Return (X, Y) of the center of cell containing provided text 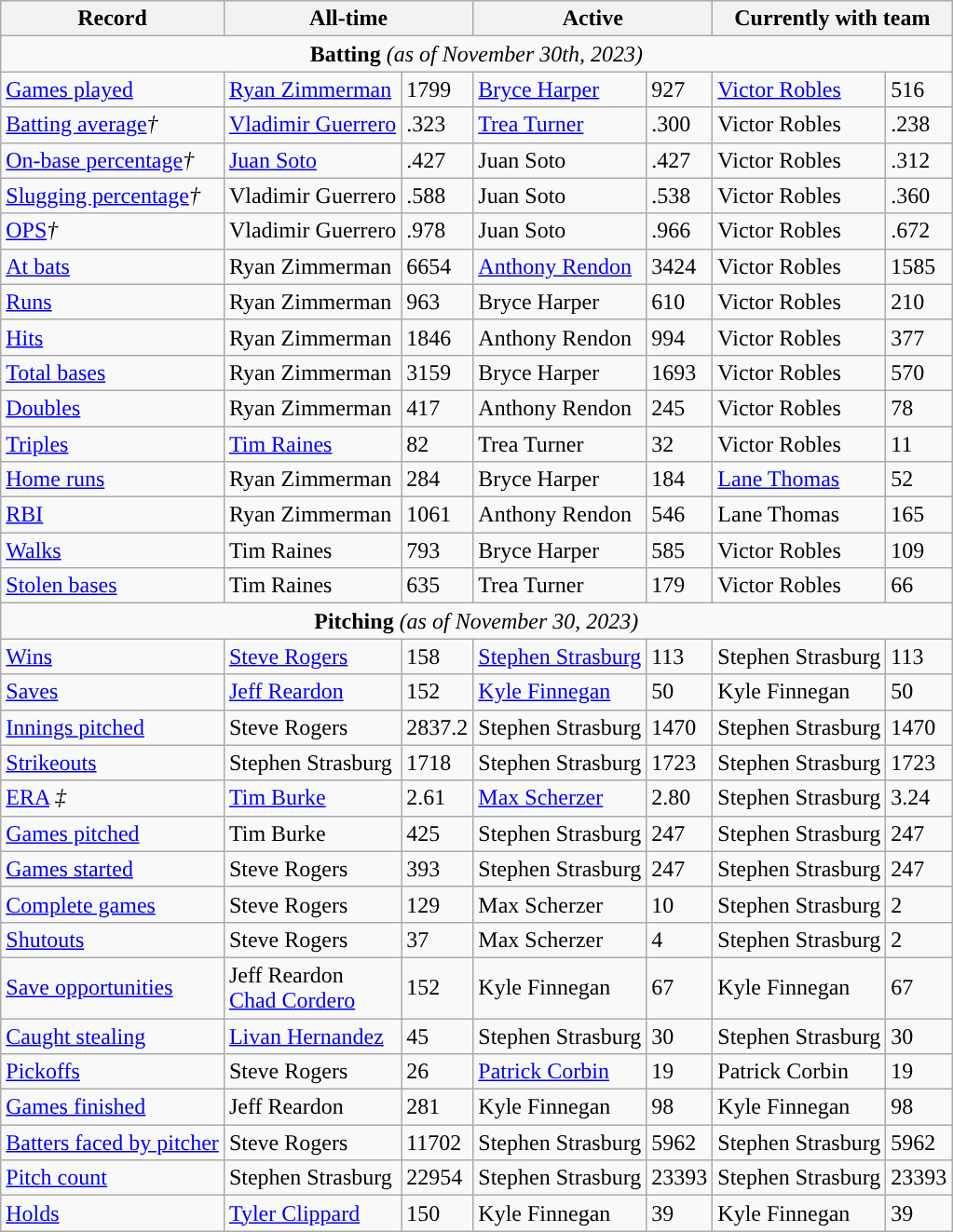
3.24 (919, 798)
516 (919, 89)
284 (438, 480)
129 (438, 904)
1846 (438, 337)
Wins (113, 657)
Shutouts (113, 940)
10 (680, 904)
.360 (919, 196)
Holds (113, 1213)
150 (438, 1213)
963 (438, 302)
32 (680, 444)
2.61 (438, 798)
425 (438, 833)
22954 (438, 1178)
610 (680, 302)
Currently with team (833, 19)
994 (680, 337)
1718 (438, 763)
Batting average† (113, 125)
585 (680, 550)
.238 (919, 125)
Slugging percentage† (113, 196)
Livan Hernandez (312, 1036)
45 (438, 1036)
Home runs (113, 480)
1799 (438, 89)
165 (919, 515)
Games pitched (113, 833)
109 (919, 550)
Caught stealing (113, 1036)
Active (592, 19)
793 (438, 550)
Pitch count (113, 1178)
Doubles (113, 408)
570 (919, 372)
26 (438, 1072)
Batters faced by pitcher (113, 1143)
.966 (680, 231)
393 (438, 869)
RBI (113, 515)
2.80 (680, 798)
Games played (113, 89)
1061 (438, 515)
66 (919, 586)
927 (680, 89)
635 (438, 586)
78 (919, 408)
158 (438, 657)
Pitching (as of November 30, 2023) (477, 621)
On-base percentage† (113, 160)
179 (680, 586)
Pickoffs (113, 1072)
3424 (680, 266)
281 (438, 1107)
.588 (438, 196)
82 (438, 444)
210 (919, 302)
Complete games (113, 904)
ERA ‡ (113, 798)
.672 (919, 231)
OPS† (113, 231)
.978 (438, 231)
Saves (113, 692)
All-time (348, 19)
11 (919, 444)
Walks (113, 550)
.538 (680, 196)
Jeff ReardonChad Cordero (312, 987)
Strikeouts (113, 763)
.323 (438, 125)
.312 (919, 160)
Tyler Clippard (312, 1213)
3159 (438, 372)
245 (680, 408)
377 (919, 337)
At bats (113, 266)
Record (113, 19)
Stolen bases (113, 586)
37 (438, 940)
4 (680, 940)
Save opportunities (113, 987)
Innings pitched (113, 727)
1693 (680, 372)
2837.2 (438, 727)
Games started (113, 869)
Games finished (113, 1107)
1585 (919, 266)
52 (919, 480)
Hits (113, 337)
Triples (113, 444)
Batting (as of November 30th, 2023) (477, 54)
184 (680, 480)
Runs (113, 302)
417 (438, 408)
6654 (438, 266)
Total bases (113, 372)
546 (680, 515)
.300 (680, 125)
11702 (438, 1143)
